For the text-containing cell, return its midpoint in [X, Y] coordinate format. 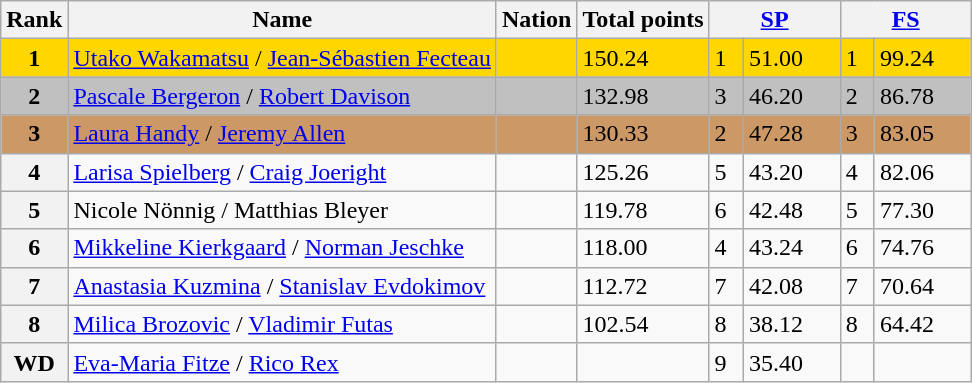
FS [906, 20]
SP [774, 20]
Eva-Maria Fitze / Rico Rex [282, 362]
47.28 [792, 134]
42.08 [792, 286]
43.24 [792, 248]
130.33 [643, 134]
38.12 [792, 324]
150.24 [643, 58]
Nicole Nönnig / Matthias Bleyer [282, 210]
Rank [34, 20]
35.40 [792, 362]
99.24 [922, 58]
WD [34, 362]
119.78 [643, 210]
125.26 [643, 172]
132.98 [643, 96]
Anastasia Kuzmina / Stanislav Evdokimov [282, 286]
Larisa Spielberg / Craig Joeright [282, 172]
43.20 [792, 172]
70.64 [922, 286]
Total points [643, 20]
82.06 [922, 172]
51.00 [792, 58]
Mikkeline Kierkgaard / Norman Jeschke [282, 248]
74.76 [922, 248]
Pascale Bergeron / Robert Davison [282, 96]
118.00 [643, 248]
77.30 [922, 210]
Nation [536, 20]
Laura Handy / Jeremy Allen [282, 134]
86.78 [922, 96]
64.42 [922, 324]
42.48 [792, 210]
Milica Brozovic / Vladimir Futas [282, 324]
112.72 [643, 286]
Name [282, 20]
46.20 [792, 96]
102.54 [643, 324]
9 [726, 362]
83.05 [922, 134]
Utako Wakamatsu / Jean-Sébastien Fecteau [282, 58]
